Identify which cell holds the provided text, then report its (x, y) central coordinate. 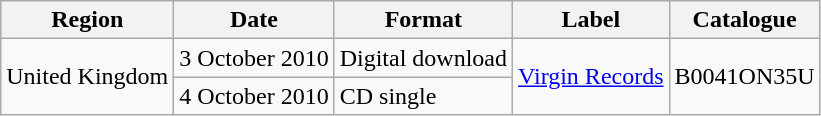
Date (254, 20)
Digital download (423, 58)
Region (88, 20)
Catalogue (744, 20)
United Kingdom (88, 77)
4 October 2010 (254, 96)
CD single (423, 96)
Virgin Records (591, 77)
Label (591, 20)
B0041ON35U (744, 77)
3 October 2010 (254, 58)
Format (423, 20)
